Capture the cell that displays the provided text and extract its [X, Y] central coordinate. 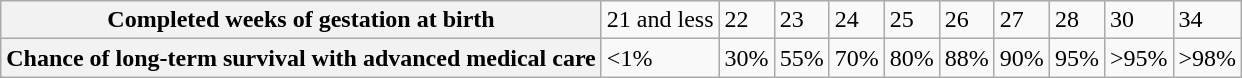
34 [1208, 20]
95% [1076, 58]
30 [1138, 20]
88% [966, 58]
>98% [1208, 58]
Chance of long-term survival with advanced medical care [302, 58]
25 [912, 20]
55% [802, 58]
>95% [1138, 58]
21 and less [660, 20]
28 [1076, 20]
70% [856, 58]
26 [966, 20]
22 [746, 20]
<1% [660, 58]
30% [746, 58]
24 [856, 20]
Completed weeks of gestation at birth [302, 20]
27 [1022, 20]
80% [912, 58]
90% [1022, 58]
23 [802, 20]
